Detect which cell encompasses the target text, then output its (x, y) center coordinate. 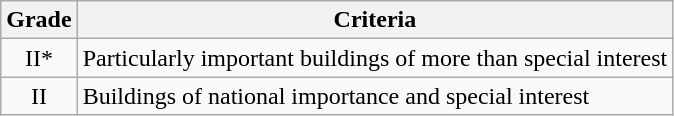
Particularly important buildings of more than special interest (375, 58)
Criteria (375, 20)
II (39, 96)
Buildings of national importance and special interest (375, 96)
Grade (39, 20)
II* (39, 58)
